Identify which cell holds the provided text, then report its (X, Y) central coordinate. 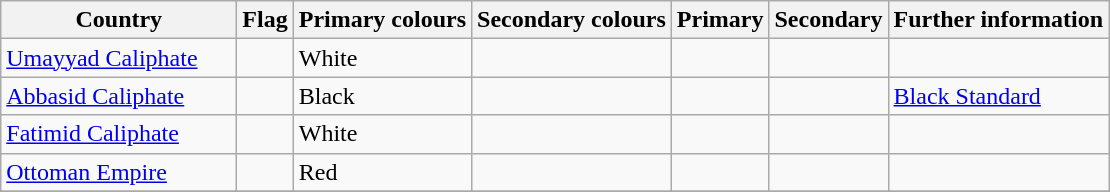
Primary (720, 20)
Umayyad Caliphate (119, 58)
Abbasid Caliphate (119, 96)
Red (382, 172)
Flag (265, 20)
Secondary colours (572, 20)
Black Standard (998, 96)
Ottoman Empire (119, 172)
Country (119, 20)
Black (382, 96)
Secondary (828, 20)
Further information (998, 20)
Fatimid Caliphate (119, 134)
Primary colours (382, 20)
